Capture the cell that displays the provided text and extract its (X, Y) central coordinate. 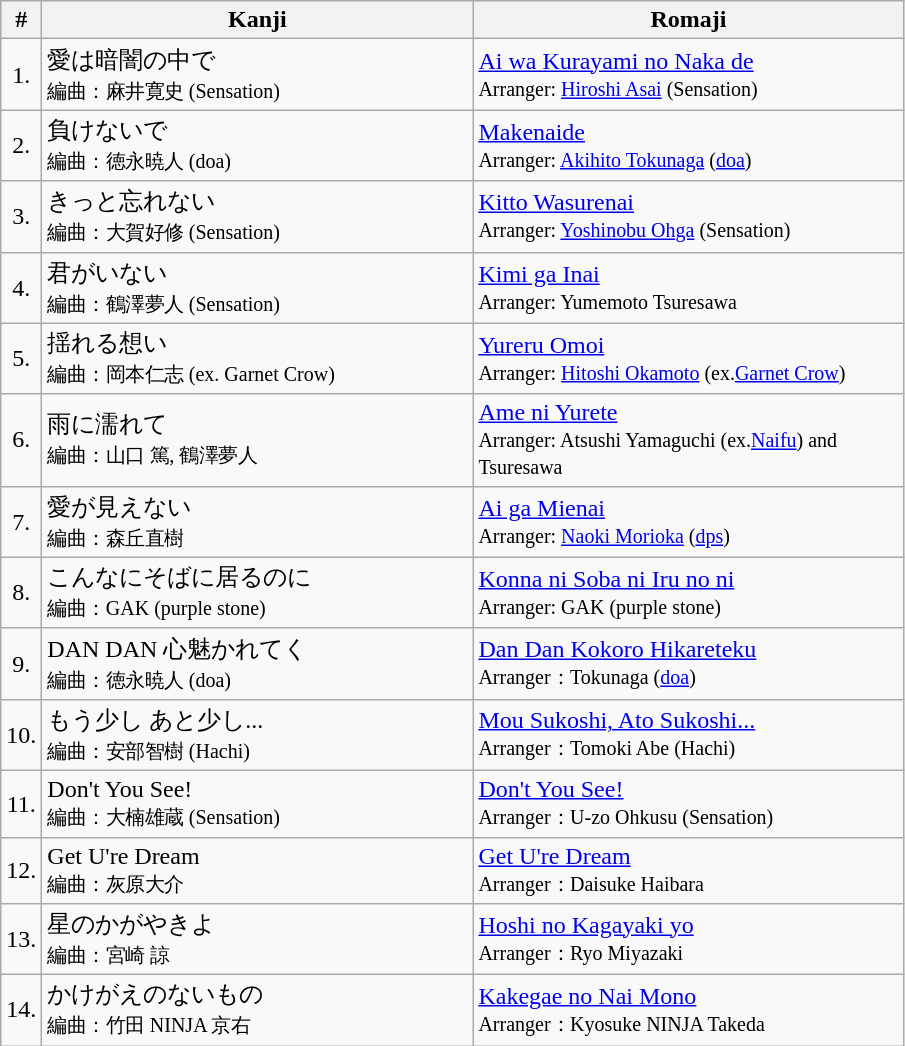
揺れる想い 編曲：岡本仁志 (ex. Garnet Crow) (258, 358)
Ai ga Mienai Arranger: Naoki Morioka (dps) (688, 522)
Get U're Dream Arranger：Daisuke Haibara (688, 870)
Kakegae no Nai Mono Arranger：Kyosuke NINJA Takeda (688, 1010)
愛は暗闇の中で編曲：麻井寛史 (Sensation) (258, 74)
1. (22, 74)
Kanji (258, 20)
6. (22, 440)
2. (22, 146)
DAN DAN 心魅かれてく編曲：徳永暁人 (doa) (258, 664)
13. (22, 940)
星のかがやきよ 編曲：宮崎 諒 (258, 940)
Ame ni Yurete Arranger: Atsushi Yamaguchi (ex.Naifu) and Tsuresawa (688, 440)
12. (22, 870)
Yureru Omoi Arranger: Hitoshi Okamoto (ex.Garnet Crow) (688, 358)
もう少し あと少し...編曲：安部智樹 (Hachi) (258, 734)
7. (22, 522)
きっと忘れない 編曲：大賀好修 (Sensation) (258, 216)
5. (22, 358)
負けないで 編曲：徳永暁人 (doa) (258, 146)
Makenaide Arranger: Akihito Tokunaga (doa) (688, 146)
10. (22, 734)
Kitto Wasurenai Arranger: Yoshinobu Ohga (Sensation) (688, 216)
雨に濡れて編曲：山口 篤, 鶴澤夢人 (258, 440)
Konna ni Soba ni Iru no ni Arranger: GAK (purple stone) (688, 592)
かけがえのないもの 編曲：竹田 NINJA 京右 (258, 1010)
Don't You See! 編曲：大楠雄蔵 (Sensation) (258, 804)
14. (22, 1010)
4. (22, 288)
君がいない 編曲：鶴澤夢人 (Sensation) (258, 288)
3. (22, 216)
Hoshi no Kagayaki yo Arranger：Ryo Miyazaki (688, 940)
愛が見えない編曲：森丘直樹 (258, 522)
9. (22, 664)
# (22, 20)
こんなにそばに居るのに 編曲：GAK (purple stone) (258, 592)
Mou Sukoshi, Ato Sukoshi...Arranger：Tomoki Abe (Hachi) (688, 734)
Romaji (688, 20)
Kimi ga Inai Arranger: Yumemoto Tsuresawa (688, 288)
Dan Dan Kokoro HikaretekuArranger：Tokunaga (doa) (688, 664)
Get U're Dream 編曲：灰原大介 (258, 870)
8. (22, 592)
Ai wa Kurayami no Naka de Arranger: Hiroshi Asai (Sensation) (688, 74)
Don't You See! Arranger：U-zo Ohkusu (Sensation) (688, 804)
11. (22, 804)
